Locate the cell with the specified text and output its [X, Y] center coordinate. 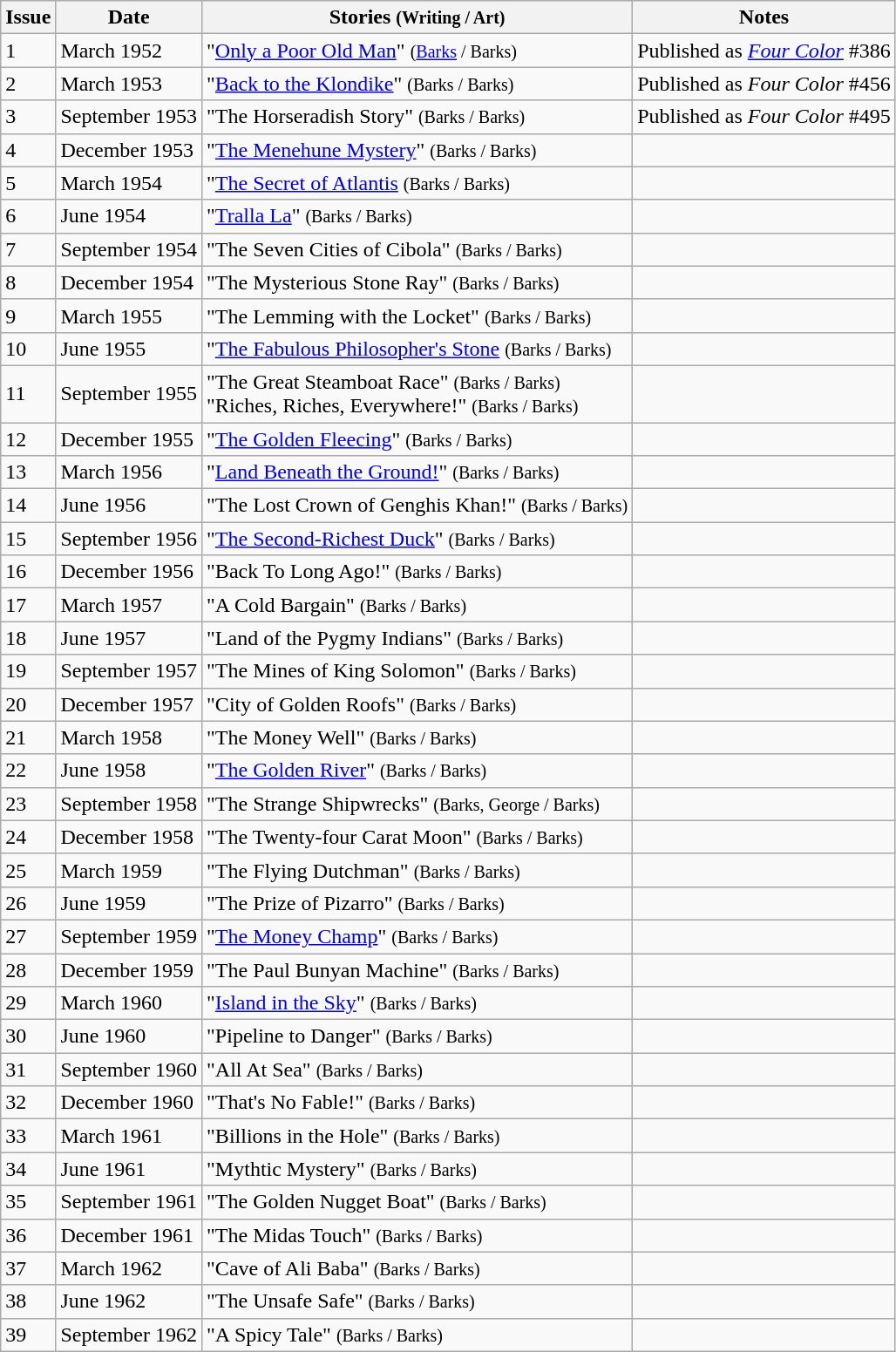
"The Great Steamboat Race" (Barks / Barks) "Riches, Riches, Everywhere!" (Barks / Barks) [417, 394]
Published as Four Color #456 [764, 84]
17 [28, 605]
"City of Golden Roofs" (Barks / Barks) [417, 704]
23 [28, 804]
"The Twenty-four Carat Moon" (Barks / Barks) [417, 837]
"The Horseradish Story" (Barks / Barks) [417, 117]
"The Golden Fleecing" (Barks / Barks) [417, 438]
6 [28, 216]
Date [129, 17]
38 [28, 1301]
36 [28, 1235]
22 [28, 771]
March 1954 [129, 183]
"The Golden River" (Barks / Barks) [417, 771]
March 1952 [129, 51]
35 [28, 1202]
June 1960 [129, 1036]
"Mythtic Mystery" (Barks / Barks) [417, 1169]
December 1954 [129, 282]
"The Midas Touch" (Barks / Barks) [417, 1235]
"That's No Fable!" (Barks / Barks) [417, 1103]
"The Strange Shipwrecks" (Barks, George / Barks) [417, 804]
"Billions in the Hole" (Barks / Barks) [417, 1136]
20 [28, 704]
September 1962 [129, 1335]
28 [28, 970]
"Only a Poor Old Man" (Barks / Barks) [417, 51]
"The Secret of Atlantis (Barks / Barks) [417, 183]
"The Mines of King Solomon" (Barks / Barks) [417, 671]
Issue [28, 17]
June 1955 [129, 349]
4 [28, 150]
December 1953 [129, 150]
"A Cold Bargain" (Barks / Barks) [417, 605]
"Cave of Ali Baba" (Barks / Barks) [417, 1268]
26 [28, 903]
June 1959 [129, 903]
September 1961 [129, 1202]
March 1959 [129, 870]
25 [28, 870]
March 1956 [129, 472]
Published as Four Color #386 [764, 51]
39 [28, 1335]
21 [28, 737]
29 [28, 1003]
7 [28, 249]
30 [28, 1036]
"Back To Long Ago!" (Barks / Barks) [417, 572]
March 1961 [129, 1136]
"The Second-Richest Duck" (Barks / Barks) [417, 539]
March 1955 [129, 316]
"The Golden Nugget Boat" (Barks / Barks) [417, 1202]
9 [28, 316]
"The Menehune Mystery" (Barks / Barks) [417, 150]
"The Money Well" (Barks / Barks) [417, 737]
September 1957 [129, 671]
32 [28, 1103]
19 [28, 671]
"Land Beneath the Ground!" (Barks / Barks) [417, 472]
March 1953 [129, 84]
Published as Four Color #495 [764, 117]
"The Seven Cities of Cibola" (Barks / Barks) [417, 249]
34 [28, 1169]
37 [28, 1268]
"The Mysterious Stone Ray" (Barks / Barks) [417, 282]
15 [28, 539]
8 [28, 282]
March 1957 [129, 605]
June 1956 [129, 506]
December 1961 [129, 1235]
March 1958 [129, 737]
31 [28, 1070]
December 1957 [129, 704]
Stories (Writing / Art) [417, 17]
September 1953 [129, 117]
11 [28, 394]
18 [28, 638]
"The Money Champ" (Barks / Barks) [417, 936]
2 [28, 84]
"The Prize of Pizarro" (Barks / Barks) [417, 903]
June 1957 [129, 638]
"The Flying Dutchman" (Barks / Barks) [417, 870]
"The Paul Bunyan Machine" (Barks / Barks) [417, 970]
September 1959 [129, 936]
December 1955 [129, 438]
27 [28, 936]
33 [28, 1136]
"Tralla La" (Barks / Barks) [417, 216]
5 [28, 183]
September 1960 [129, 1070]
"The Fabulous Philosopher's Stone (Barks / Barks) [417, 349]
December 1956 [129, 572]
"Back to the Klondike" (Barks / Barks) [417, 84]
12 [28, 438]
"Land of the Pygmy Indians" (Barks / Barks) [417, 638]
"The Unsafe Safe" (Barks / Barks) [417, 1301]
June 1958 [129, 771]
13 [28, 472]
March 1962 [129, 1268]
"The Lost Crown of Genghis Khan!" (Barks / Barks) [417, 506]
September 1956 [129, 539]
September 1955 [129, 394]
"The Lemming with the Locket" (Barks / Barks) [417, 316]
14 [28, 506]
September 1954 [129, 249]
September 1958 [129, 804]
16 [28, 572]
3 [28, 117]
December 1958 [129, 837]
"A Spicy Tale" (Barks / Barks) [417, 1335]
10 [28, 349]
March 1960 [129, 1003]
December 1959 [129, 970]
June 1954 [129, 216]
24 [28, 837]
"Island in the Sky" (Barks / Barks) [417, 1003]
"Pipeline to Danger" (Barks / Barks) [417, 1036]
"All At Sea" (Barks / Barks) [417, 1070]
1 [28, 51]
December 1960 [129, 1103]
June 1961 [129, 1169]
Notes [764, 17]
June 1962 [129, 1301]
